Detect which cell encompasses the target text, then output its [x, y] center coordinate. 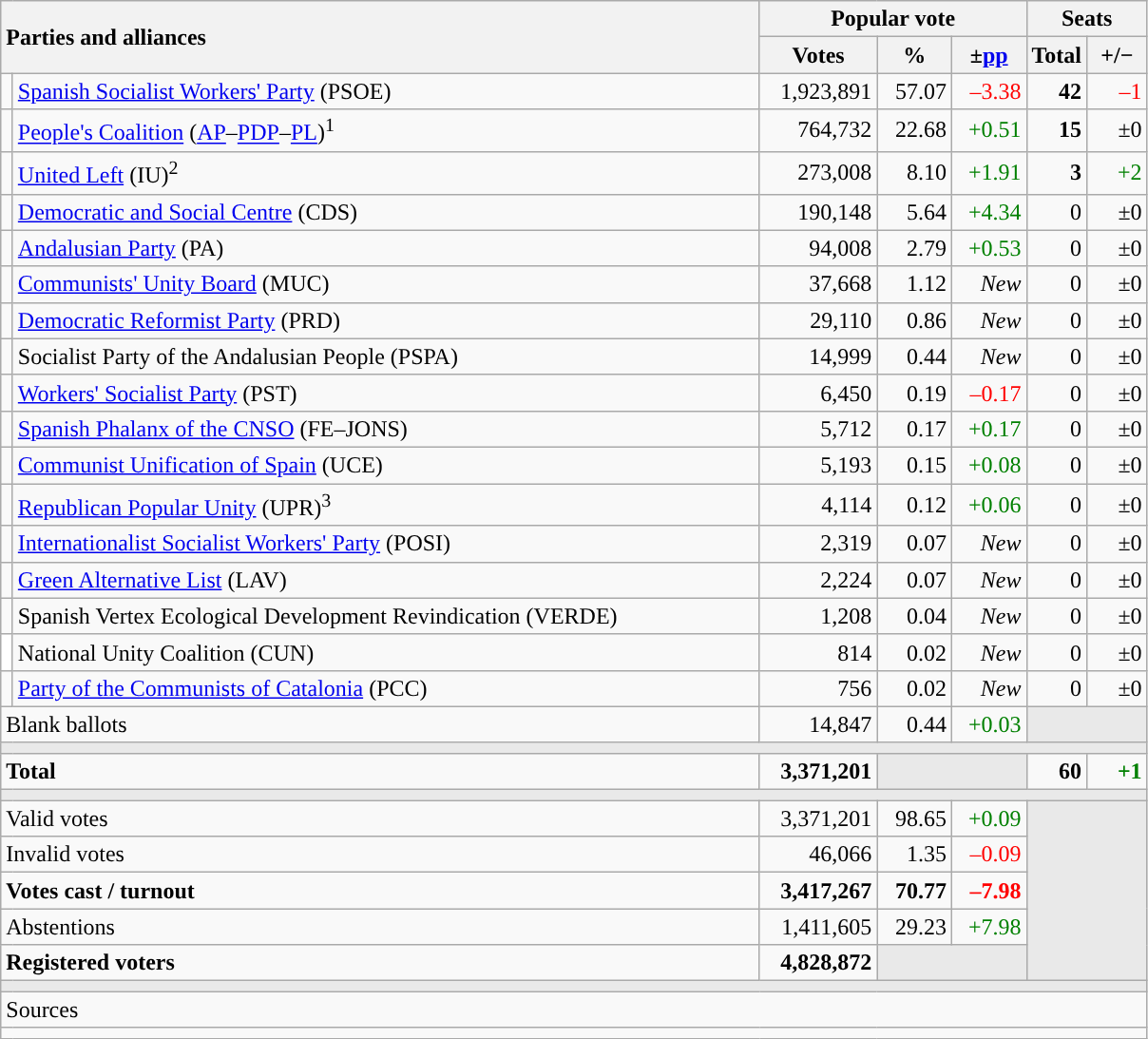
Party of the Communists of Catalonia (PCC) [386, 688]
Internationalist Socialist Workers' Party (POSI) [386, 544]
94,008 [818, 248]
1,411,605 [818, 927]
14,999 [818, 356]
0.17 [914, 429]
±pp [988, 55]
–0.09 [988, 855]
57.07 [914, 91]
Workers' Socialist Party (PST) [386, 393]
2,319 [818, 544]
+0.09 [988, 818]
Popular vote [893, 19]
46,066 [818, 855]
Republican Popular Unity (UPR)3 [386, 506]
–0.17 [988, 393]
+0.17 [988, 429]
Spanish Vertex Ecological Development Revindication (VERDE) [386, 616]
42 [1057, 91]
6,450 [818, 393]
2,224 [818, 580]
1,208 [818, 616]
Parties and alliances [380, 37]
3,417,267 [818, 891]
National Unity Coalition (CUN) [386, 652]
Spanish Socialist Workers' Party (PSOE) [386, 91]
0.12 [914, 506]
60 [1057, 772]
0.15 [914, 465]
Valid votes [380, 818]
756 [818, 688]
29.23 [914, 927]
22.68 [914, 131]
14,847 [818, 724]
+7.98 [988, 927]
8.10 [914, 173]
70.77 [914, 891]
Green Alternative List (LAV) [386, 580]
5.64 [914, 212]
Spanish Phalanx of the CNSO (FE–JONS) [386, 429]
Communists' Unity Board (MUC) [386, 284]
Andalusian Party (PA) [386, 248]
Democratic Reformist Party (PRD) [386, 320]
190,148 [818, 212]
Seats [1087, 19]
% [914, 55]
5,193 [818, 465]
5,712 [818, 429]
2.79 [914, 248]
–7.98 [988, 891]
29,110 [818, 320]
+0.08 [988, 465]
Abstentions [380, 927]
273,008 [818, 173]
+1 [1118, 772]
+0.53 [988, 248]
4,828,872 [818, 963]
+0.51 [988, 131]
People's Coalition (AP–PDP–PL)1 [386, 131]
+0.06 [988, 506]
4,114 [818, 506]
Votes cast / turnout [380, 891]
98.65 [914, 818]
0.86 [914, 320]
+/− [1118, 55]
+1.91 [988, 173]
+0.03 [988, 724]
–3.38 [988, 91]
Democratic and Social Centre (CDS) [386, 212]
15 [1057, 131]
1.12 [914, 284]
Invalid votes [380, 855]
0.19 [914, 393]
Blank ballots [380, 724]
Sources [574, 1010]
–1 [1118, 91]
0.04 [914, 616]
Registered voters [380, 963]
3 [1057, 173]
814 [818, 652]
Communist Unification of Spain (UCE) [386, 465]
United Left (IU)2 [386, 173]
Votes [818, 55]
1,923,891 [818, 91]
Socialist Party of the Andalusian People (PSPA) [386, 356]
37,668 [818, 284]
1.35 [914, 855]
+4.34 [988, 212]
764,732 [818, 131]
+2 [1118, 173]
